Capture the cell that displays the provided text and extract its [X, Y] central coordinate. 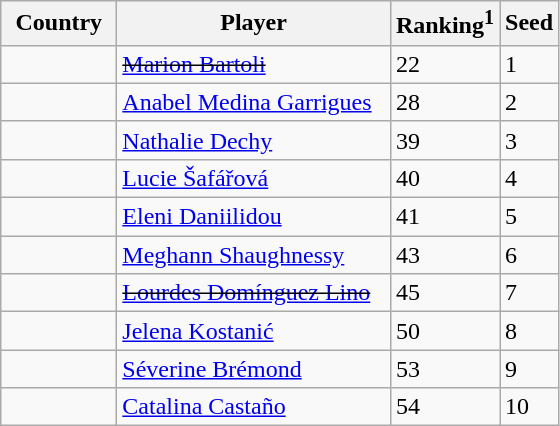
Lucie Šafářová [254, 178]
Player [254, 24]
4 [530, 178]
39 [444, 140]
10 [530, 407]
Country [59, 24]
Nathalie Dechy [254, 140]
Lourdes Domínguez Lino [254, 293]
Seed [530, 24]
Marion Bartoli [254, 64]
Catalina Castaño [254, 407]
1 [530, 64]
53 [444, 369]
28 [444, 102]
Anabel Medina Garrigues [254, 102]
45 [444, 293]
40 [444, 178]
50 [444, 331]
9 [530, 369]
Ranking1 [444, 24]
41 [444, 217]
5 [530, 217]
3 [530, 140]
Jelena Kostanić [254, 331]
Eleni Daniilidou [254, 217]
43 [444, 255]
6 [530, 255]
7 [530, 293]
54 [444, 407]
2 [530, 102]
Meghann Shaughnessy [254, 255]
Séverine Brémond [254, 369]
8 [530, 331]
22 [444, 64]
